Determine the (x, y) coordinate at the center of the cell enclosing the given text.  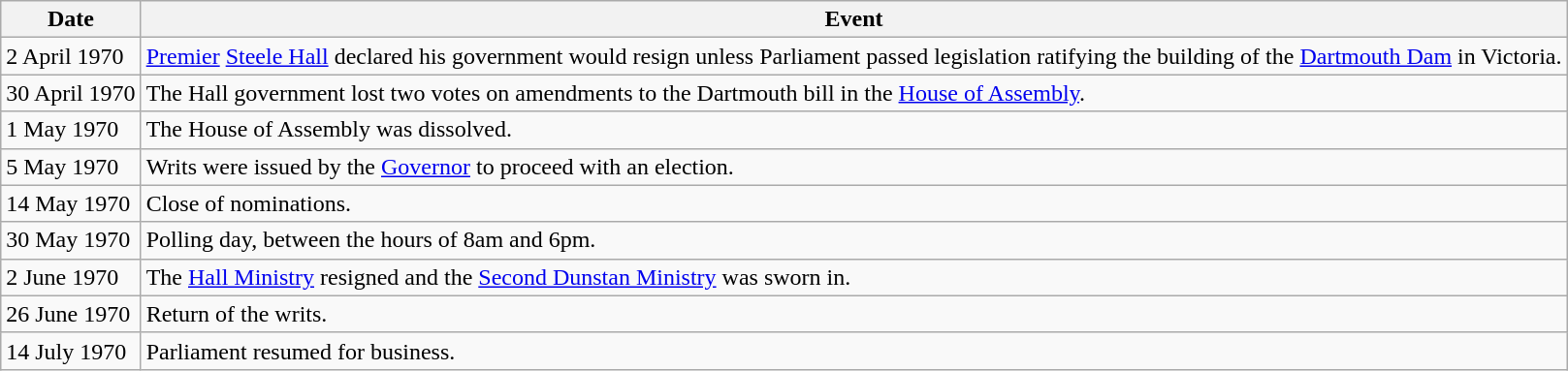
2 June 1970 (71, 277)
The Hall Ministry resigned and the Second Dunstan Ministry was sworn in. (853, 277)
Parliament resumed for business. (853, 351)
Close of nominations. (853, 203)
30 April 1970 (71, 93)
2 April 1970 (71, 56)
The House of Assembly was dissolved. (853, 130)
26 June 1970 (71, 314)
1 May 1970 (71, 130)
14 July 1970 (71, 351)
Writs were issued by the Governor to proceed with an election. (853, 167)
30 May 1970 (71, 240)
Event (853, 19)
14 May 1970 (71, 203)
The Hall government lost two votes on amendments to the Dartmouth bill in the House of Assembly. (853, 93)
5 May 1970 (71, 167)
Polling day, between the hours of 8am and 6pm. (853, 240)
Date (71, 19)
Return of the writs. (853, 314)
